Detect which cell encompasses the target text, then output its (x, y) center coordinate. 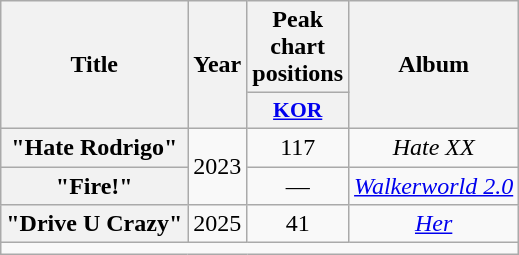
Year (218, 65)
2025 (218, 224)
— (298, 185)
Walkerworld 2.0 (434, 185)
Title (94, 65)
KOR (298, 111)
Hate XX (434, 147)
"Drive U Crazy" (94, 224)
"Hate Rodrigo" (94, 147)
Her (434, 224)
117 (298, 147)
2023 (218, 166)
Album (434, 65)
41 (298, 224)
Peak chart positions (298, 47)
"Fire!" (94, 185)
